Detect which cell encompasses the target text, then output its (X, Y) center coordinate. 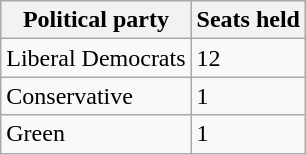
Political party (96, 20)
Liberal Democrats (96, 58)
Seats held (248, 20)
Conservative (96, 96)
12 (248, 58)
Green (96, 134)
